Capture the cell that displays the provided text and extract its [X, Y] central coordinate. 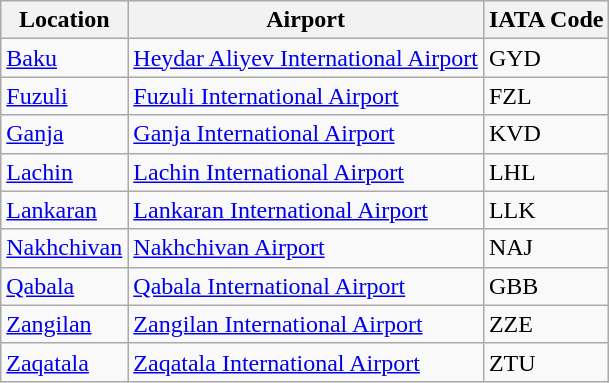
Qabala International Airport [306, 286]
Nakhchivan Airport [306, 248]
Lachin International Airport [306, 172]
Location [64, 20]
Zangilan International Airport [306, 324]
LLK [546, 210]
Zangilan [64, 324]
KVD [546, 134]
Lachin [64, 172]
Nakhchivan [64, 248]
Ganja International Airport [306, 134]
Lankaran [64, 210]
GBB [546, 286]
Airport [306, 20]
FZL [546, 96]
Ganja [64, 134]
Fuzuli [64, 96]
Fuzuli International Airport [306, 96]
Qabala [64, 286]
IATA Code [546, 20]
Zaqatala International Airport [306, 362]
GYD [546, 58]
Heydar Aliyev International Airport [306, 58]
Zaqatala [64, 362]
NAJ [546, 248]
ZTU [546, 362]
ZZE [546, 324]
LHL [546, 172]
Lankaran International Airport [306, 210]
Baku [64, 58]
